Find where the given text appears and provide that cell's center as [X, Y] coordinate. 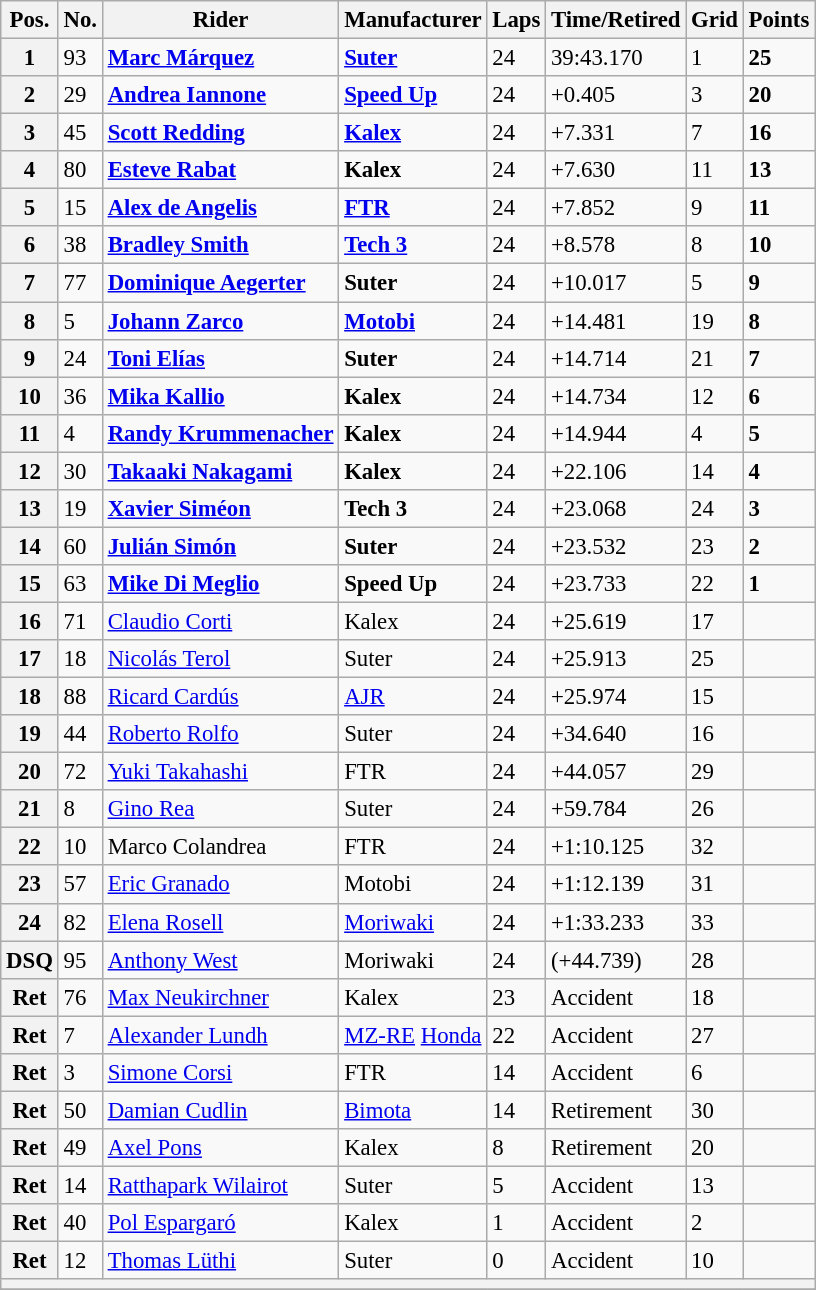
Claudio Corti [220, 621]
Rider [220, 20]
Julián Simón [220, 546]
Marco Colandrea [220, 847]
39:43.170 [616, 58]
45 [80, 133]
Ricard Cardús [220, 697]
(+44.739) [616, 960]
33 [714, 922]
Alexander Lundh [220, 1035]
AJR [413, 697]
No. [80, 20]
+25.913 [616, 659]
+22.106 [616, 471]
Laps [516, 20]
Elena Rosell [220, 922]
Scott Redding [220, 133]
Anthony West [220, 960]
+23.733 [616, 584]
MZ-RE Honda [413, 1035]
63 [80, 584]
+25.619 [616, 621]
Damian Cudlin [220, 1110]
26 [714, 809]
60 [80, 546]
49 [80, 1148]
+7.630 [616, 170]
+1:33.233 [616, 922]
+14.944 [616, 433]
Takaaki Nakagami [220, 471]
0 [516, 1261]
Esteve Rabat [220, 170]
57 [80, 885]
Toni Elías [220, 358]
+14.734 [616, 396]
44 [80, 734]
38 [80, 245]
+1:10.125 [616, 847]
+14.714 [616, 358]
Alex de Angelis [220, 208]
32 [714, 847]
+8.578 [616, 245]
Simone Corsi [220, 1073]
88 [80, 697]
Pos. [30, 20]
76 [80, 997]
Eric Granado [220, 885]
Time/Retired [616, 20]
40 [80, 1223]
Points [778, 20]
+0.405 [616, 95]
Bimota [413, 1110]
Grid [714, 20]
31 [714, 885]
77 [80, 283]
Pol Espargaró [220, 1223]
+34.640 [616, 734]
Roberto Rolfo [220, 734]
Manufacturer [413, 20]
Mike Di Meglio [220, 584]
95 [80, 960]
Gino Rea [220, 809]
+7.331 [616, 133]
Johann Zarco [220, 321]
Axel Pons [220, 1148]
Marc Márquez [220, 58]
Randy Krummenacher [220, 433]
+10.017 [616, 283]
80 [80, 170]
Dominique Aegerter [220, 283]
+1:12.139 [616, 885]
82 [80, 922]
+14.481 [616, 321]
+23.532 [616, 546]
DSQ [30, 960]
Bradley Smith [220, 245]
Ratthapark Wilairot [220, 1185]
50 [80, 1110]
71 [80, 621]
Max Neukirchner [220, 997]
28 [714, 960]
Xavier Siméon [220, 509]
Nicolás Terol [220, 659]
+44.057 [616, 772]
Mika Kallio [220, 396]
+23.068 [616, 509]
+7.852 [616, 208]
Thomas Lüthi [220, 1261]
93 [80, 58]
36 [80, 396]
72 [80, 772]
+25.974 [616, 697]
Yuki Takahashi [220, 772]
27 [714, 1035]
+59.784 [616, 809]
Andrea Iannone [220, 95]
